Scan for the cell matching the given text and deliver its [x, y] coordinate at center. 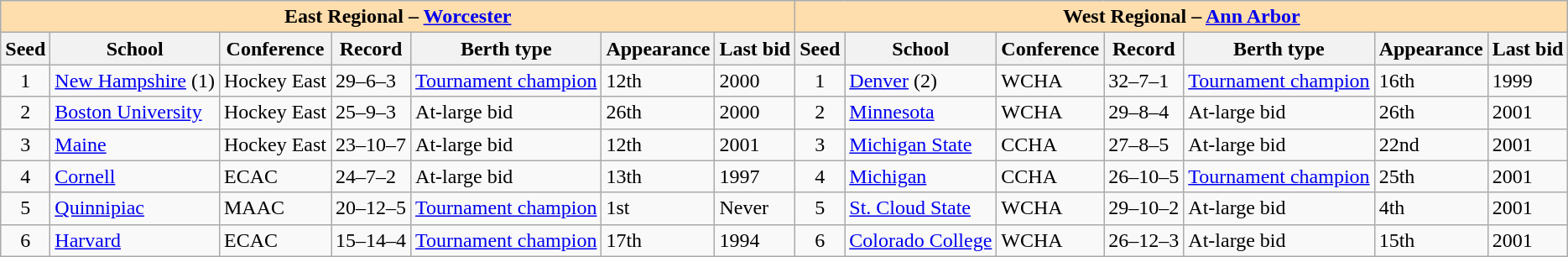
Cornell [135, 176]
20–12–5 [371, 208]
15–14–4 [371, 240]
Boston University [135, 113]
13th [658, 176]
17th [658, 240]
Colorado College [921, 240]
Denver (2) [921, 81]
4th [1431, 208]
15th [1431, 240]
25th [1431, 176]
32–7–1 [1144, 81]
16th [1431, 81]
27–8–5 [1144, 144]
26–12–3 [1144, 240]
East Regional – Worcester [398, 17]
1997 [755, 176]
1994 [755, 240]
26–10–5 [1144, 176]
23–10–7 [371, 144]
1999 [1528, 81]
Never [755, 208]
Maine [135, 144]
Michigan State [921, 144]
29–8–4 [1144, 113]
Harvard [135, 240]
29–10–2 [1144, 208]
24–7–2 [371, 176]
New Hampshire (1) [135, 81]
MAAC [275, 208]
22nd [1431, 144]
25–9–3 [371, 113]
St. Cloud State [921, 208]
Michigan [921, 176]
Minnesota [921, 113]
West Regional – Ann Arbor [1181, 17]
29–6–3 [371, 81]
1st [658, 208]
Quinnipiac [135, 208]
